Detect which cell encompasses the target text, then output its (x, y) center coordinate. 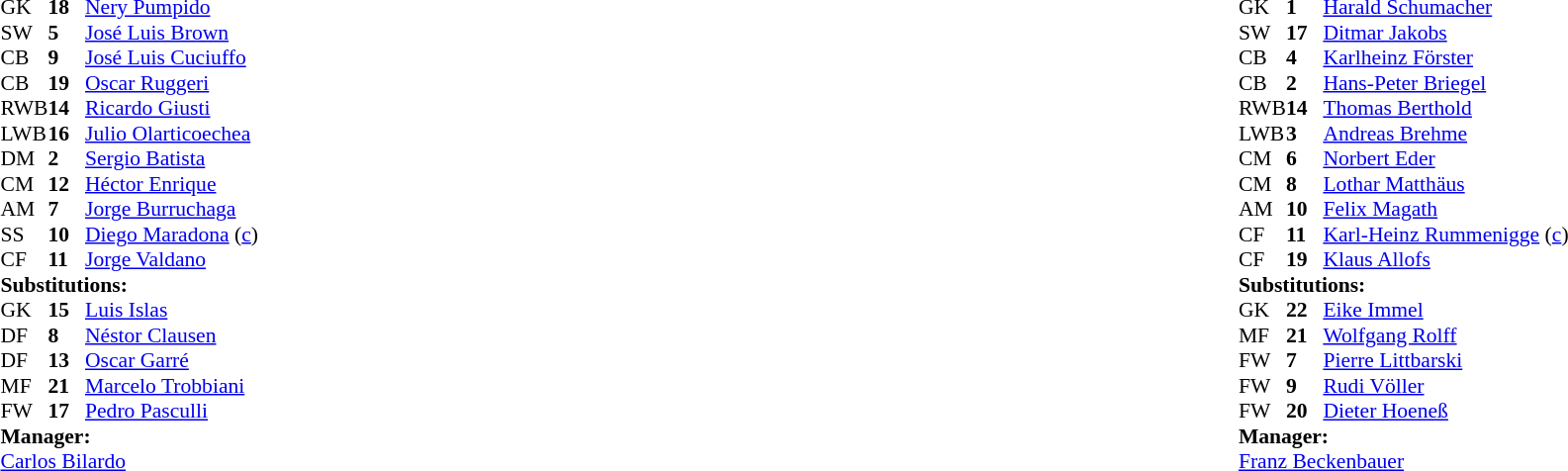
Karl-Heinz Rummenigge (c) (1445, 235)
Lothar Matthäus (1445, 184)
Ditmar Jakobs (1445, 33)
Eike Immel (1445, 310)
Substitutions: (129, 285)
Klaus Allofs (1445, 260)
22 (1305, 310)
SS (24, 235)
Sergio Batista (172, 159)
Andreas Brehme (1445, 134)
Julio Olarticoechea (172, 134)
4 (1305, 58)
Héctor Enrique (172, 184)
3 (1305, 134)
DM (24, 159)
16 (66, 134)
Pierre Littbarski (1445, 361)
Jorge Burruchaga (172, 209)
15 (66, 310)
Hans-Peter Briegel (1445, 83)
6 (1305, 159)
20 (1305, 411)
Thomas Berthold (1445, 108)
Oscar Garré (172, 361)
5 (66, 33)
13 (66, 361)
Ricardo Giusti (172, 108)
Norbert Eder (1445, 159)
Pedro Pasculli (172, 411)
Wolfgang Rolff (1445, 335)
Dieter Hoeneß (1445, 411)
José Luis Brown (172, 33)
José Luis Cuciuffo (172, 58)
Oscar Ruggeri (172, 83)
Karlheinz Förster (1445, 58)
Marcelo Trobbiani (172, 386)
Felix Magath (1445, 209)
Néstor Clausen (172, 335)
Manager: (129, 436)
12 (66, 184)
Luis Islas (172, 310)
Jorge Valdano (172, 260)
Diego Maradona (c) (172, 235)
Rudi Völler (1445, 386)
